Capture the cell that displays the provided text and extract its [x, y] central coordinate. 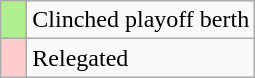
Clinched playoff berth [141, 20]
Relegated [141, 58]
